Identify which cell holds the provided text, then report its (X, Y) central coordinate. 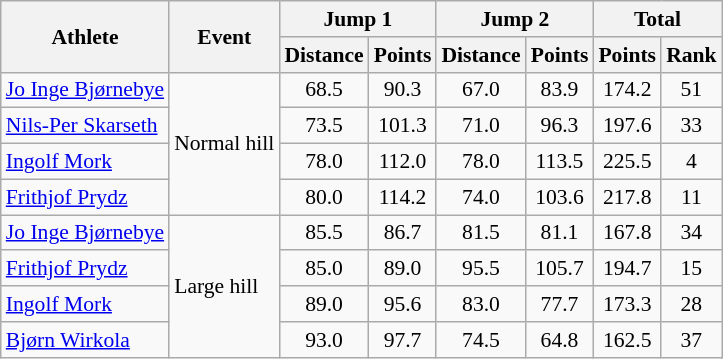
85.5 (324, 233)
77.7 (560, 304)
Event (224, 36)
64.8 (560, 340)
Jump 2 (514, 19)
96.3 (560, 126)
Nils-Per Skarseth (85, 126)
Jump 1 (358, 19)
103.6 (560, 197)
217.8 (627, 197)
93.0 (324, 340)
114.2 (403, 197)
101.3 (403, 126)
Large hill (224, 286)
11 (692, 197)
4 (692, 162)
Total (657, 19)
Rank (692, 55)
Normal hill (224, 143)
67.0 (480, 90)
51 (692, 90)
194.7 (627, 269)
95.6 (403, 304)
37 (692, 340)
95.5 (480, 269)
225.5 (627, 162)
Athlete (85, 36)
86.7 (403, 233)
33 (692, 126)
74.5 (480, 340)
74.0 (480, 197)
85.0 (324, 269)
83.0 (480, 304)
112.0 (403, 162)
Bjørn Wirkola (85, 340)
73.5 (324, 126)
97.7 (403, 340)
167.8 (627, 233)
81.1 (560, 233)
174.2 (627, 90)
197.6 (627, 126)
83.9 (560, 90)
105.7 (560, 269)
80.0 (324, 197)
162.5 (627, 340)
173.3 (627, 304)
71.0 (480, 126)
28 (692, 304)
34 (692, 233)
81.5 (480, 233)
113.5 (560, 162)
90.3 (403, 90)
15 (692, 269)
68.5 (324, 90)
